Detect which cell encompasses the target text, then output its (x, y) center coordinate. 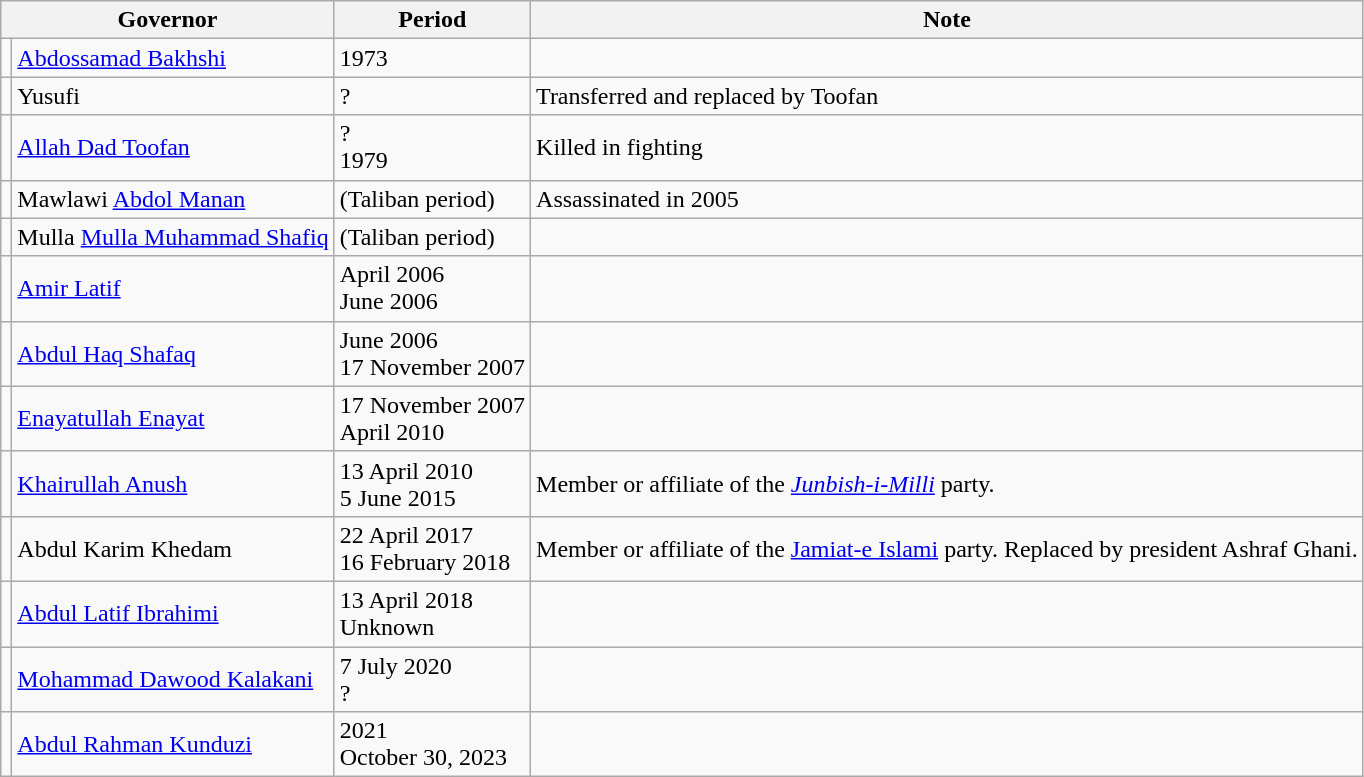
Abdul Latif Ibrahimi (173, 614)
Period (432, 20)
Member or affiliate of the Jamiat-e Islami party. Replaced by president Ashraf Ghani. (948, 548)
Mulla Mulla Muhammad Shafiq (173, 237)
2021 October 30, 2023 (432, 744)
June 2006 17 November 2007 (432, 354)
Yusufi (173, 96)
Note (948, 20)
Governor (168, 20)
Abdul Karim Khedam (173, 548)
? 1979 (432, 148)
13 April 2010 5 June 2015 (432, 484)
Mohammad Dawood Kalakani (173, 678)
Abdul Rahman Kunduzi (173, 744)
? (432, 96)
Mawlawi Abdol Manan (173, 199)
Killed in fighting (948, 148)
April 2006 June 2006 (432, 288)
Amir Latif (173, 288)
Assassinated in 2005 (948, 199)
1973 (432, 58)
Abdul Haq Shafaq (173, 354)
Abdossamad Bakhshi (173, 58)
Member or affiliate of the Junbish-i-Milli party. (948, 484)
Khairullah Anush (173, 484)
13 April 2018 Unknown (432, 614)
Enayatullah Enayat (173, 418)
Transferred and replaced by Toofan (948, 96)
7 July 2020? (432, 678)
Allah Dad Toofan (173, 148)
17 November 2007 April 2010 (432, 418)
22 April 2017 16 February 2018 (432, 548)
